Provide the [X, Y] coordinate of the cell's center where the given text is located.  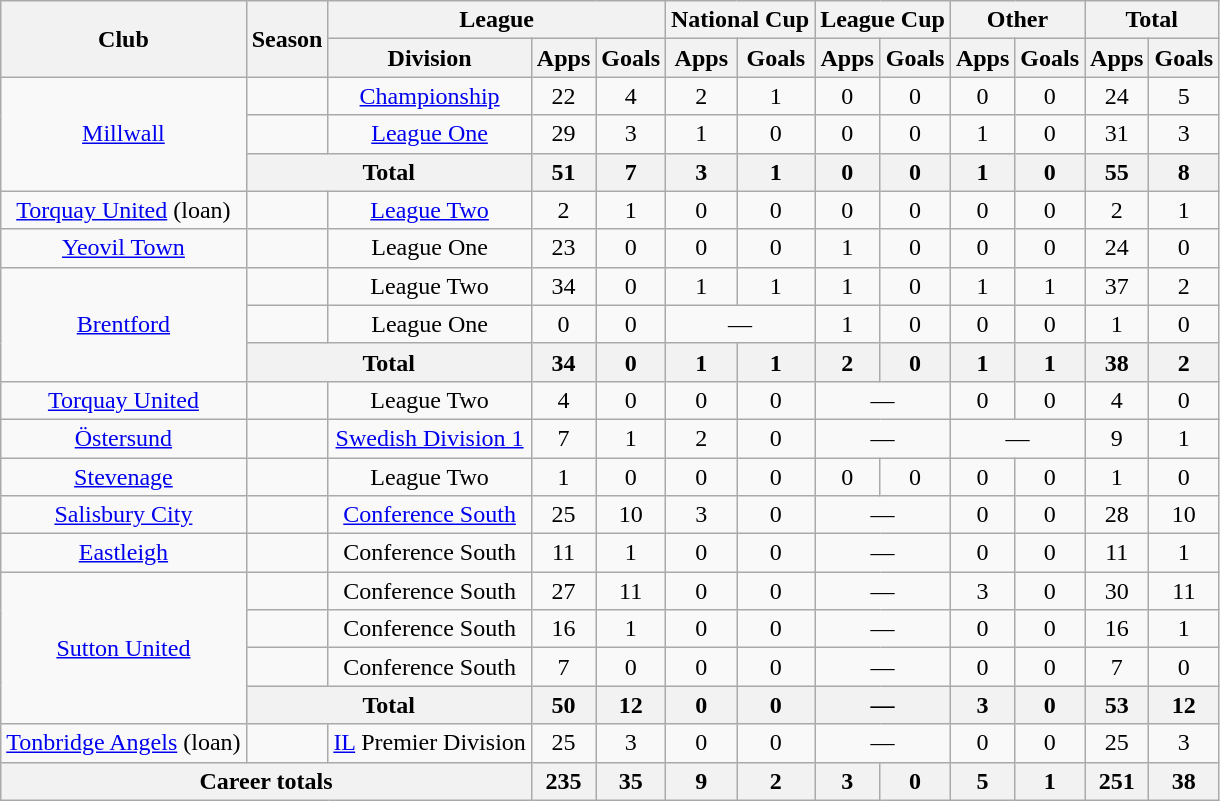
29 [563, 134]
53 [1117, 705]
Club [124, 39]
Division [430, 58]
31 [1117, 134]
23 [563, 248]
50 [563, 705]
8 [1184, 172]
Swedish Division 1 [430, 438]
Tonbridge Angels (loan) [124, 743]
22 [563, 96]
IL Premier Division [430, 743]
235 [563, 781]
Östersund [124, 438]
28 [1117, 515]
251 [1117, 781]
27 [563, 591]
51 [563, 172]
Eastleigh [124, 553]
Salisbury City [124, 515]
National Cup [740, 20]
Torquay United [124, 400]
Career totals [266, 781]
Other [1017, 20]
35 [631, 781]
37 [1117, 286]
Championship [430, 96]
55 [1117, 172]
League [497, 20]
League Cup [883, 20]
Brentford [124, 324]
30 [1117, 591]
Season [287, 39]
Sutton United [124, 648]
Torquay United (loan) [124, 210]
Yeovil Town [124, 248]
Millwall [124, 134]
Stevenage [124, 477]
